For the text-containing cell, return its midpoint in [x, y] coordinate format. 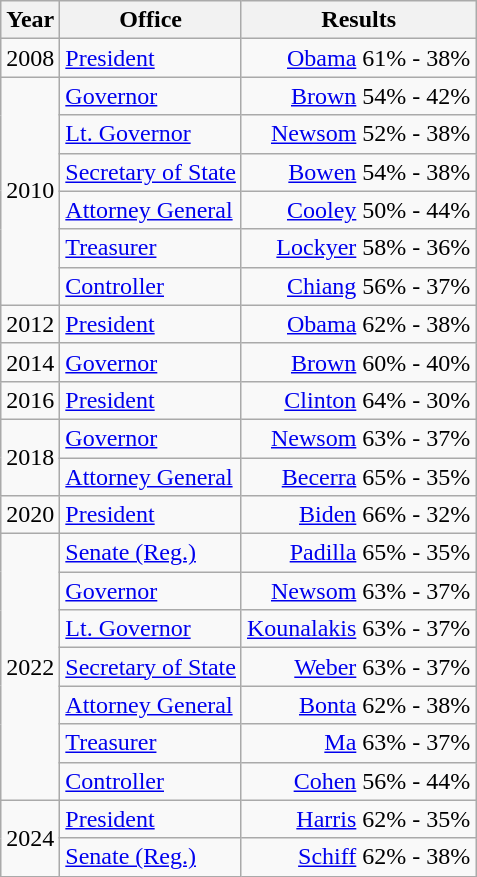
Bonta 62% - 38% [358, 705]
Bowen 54% - 38% [358, 172]
Year [30, 20]
2020 [30, 515]
2022 [30, 667]
Lockyer 58% - 36% [358, 248]
Brown 54% - 42% [358, 96]
Harris 62% - 35% [358, 819]
Padilla 65% - 35% [358, 553]
Results [358, 20]
Ma 63% - 37% [358, 743]
Brown 60% - 40% [358, 362]
2014 [30, 362]
2016 [30, 400]
2012 [30, 324]
Obama 62% - 38% [358, 324]
Newsom 52% - 38% [358, 134]
Clinton 64% - 30% [358, 400]
Chiang 56% - 37% [358, 286]
Weber 63% - 37% [358, 667]
Obama 61% - 38% [358, 58]
2018 [30, 457]
Kounalakis 63% - 37% [358, 629]
2024 [30, 838]
Office [151, 20]
Cohen 56% - 44% [358, 781]
Becerra 65% - 35% [358, 477]
Biden 66% - 32% [358, 515]
Schiff 62% - 38% [358, 857]
2010 [30, 191]
Cooley 50% - 44% [358, 210]
2008 [30, 58]
